Return the [x, y] coordinate for the center point of the cell that contains the specified text.  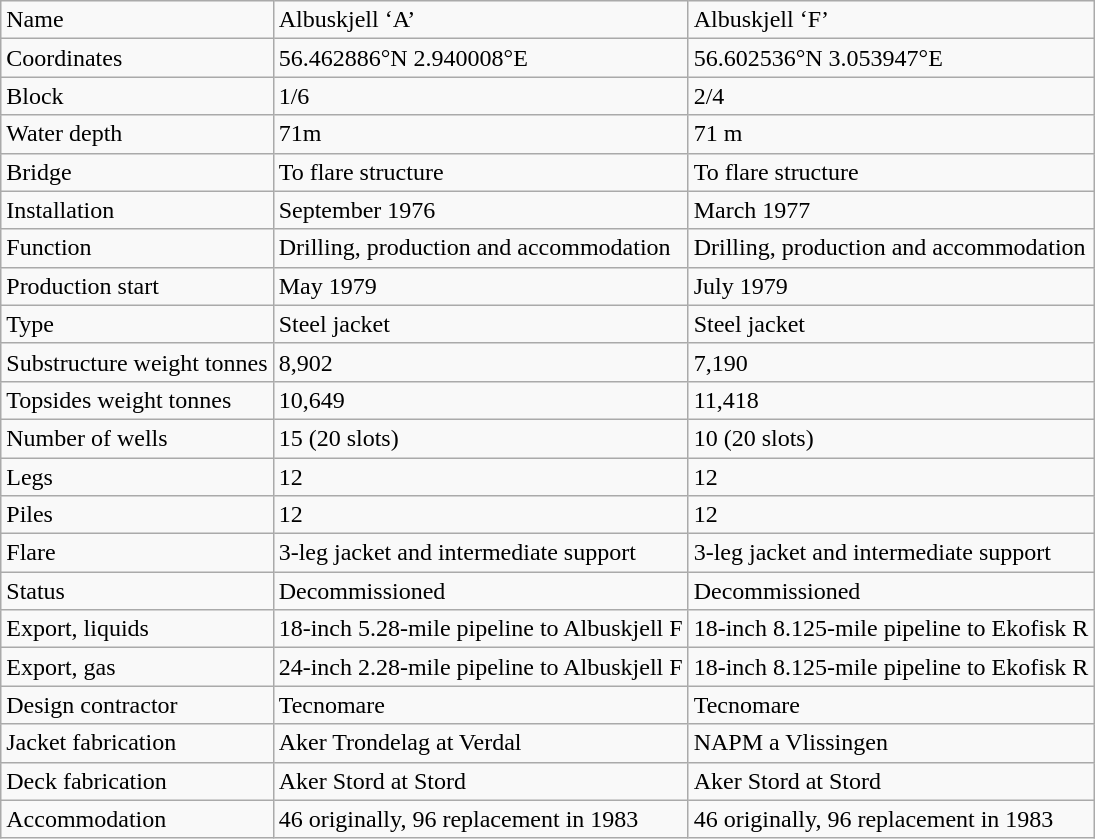
Albuskjell ‘A’ [480, 20]
71 m [891, 134]
Aker Trondelag at Verdal [480, 743]
56.462886°N 2.940008°E [480, 58]
Albuskjell ‘F’ [891, 20]
Piles [137, 515]
7,190 [891, 362]
Coordinates [137, 58]
Installation [137, 210]
Jacket fabrication [137, 743]
Substructure weight tonnes [137, 362]
Water depth [137, 134]
8,902 [480, 362]
Export, gas [137, 667]
Accommodation [137, 819]
56.602536°N 3.053947°E [891, 58]
10 (20 slots) [891, 438]
18-inch 5.28-mile pipeline to Albuskjell F [480, 629]
11,418 [891, 400]
Deck fabrication [137, 781]
2/4 [891, 96]
Status [137, 591]
Flare [137, 553]
March 1977 [891, 210]
10,649 [480, 400]
July 1979 [891, 286]
Export, liquids [137, 629]
Function [137, 248]
September 1976 [480, 210]
Topsides weight tonnes [137, 400]
71m [480, 134]
Bridge [137, 172]
May 1979 [480, 286]
Number of wells [137, 438]
NAPM a Vlissingen [891, 743]
15 (20 slots) [480, 438]
Design contractor [137, 705]
Production start [137, 286]
Type [137, 324]
24-inch 2.28-mile pipeline to Albuskjell F [480, 667]
1/6 [480, 96]
Legs [137, 477]
Block [137, 96]
Name [137, 20]
